For the text-containing cell, return its midpoint in (X, Y) coordinate format. 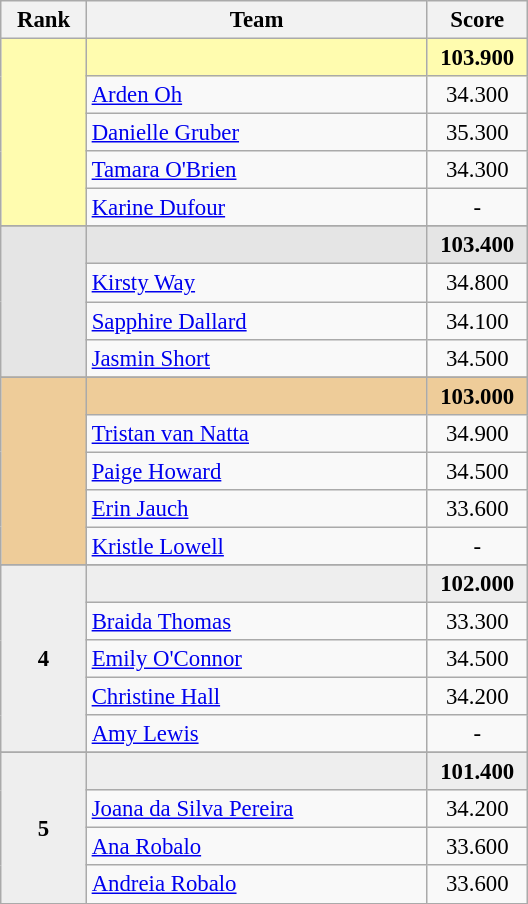
35.300 (478, 133)
Jasmin Short (256, 358)
Sapphire Dallard (256, 321)
103.900 (478, 58)
Ana Robalo (256, 847)
34.800 (478, 283)
Tamara O'Brien (256, 170)
Kristle Lowell (256, 546)
4 (44, 659)
Joana da Silva Pereira (256, 809)
Kirsty Way (256, 283)
101.400 (478, 772)
103.000 (478, 396)
Erin Jauch (256, 509)
Arden Oh (256, 95)
Emily O'Connor (256, 659)
Team (256, 20)
102.000 (478, 584)
Andreia Robalo (256, 885)
Paige Howard (256, 471)
Braida Thomas (256, 621)
34.100 (478, 321)
Rank (44, 20)
Amy Lewis (256, 734)
34.900 (478, 433)
5 (44, 828)
Tristan van Natta (256, 433)
Karine Dufour (256, 208)
Danielle Gruber (256, 133)
Score (478, 20)
103.400 (478, 245)
Christine Hall (256, 697)
33.300 (478, 621)
